Search for the cell housing the specified text and yield its (X, Y) center coordinate. 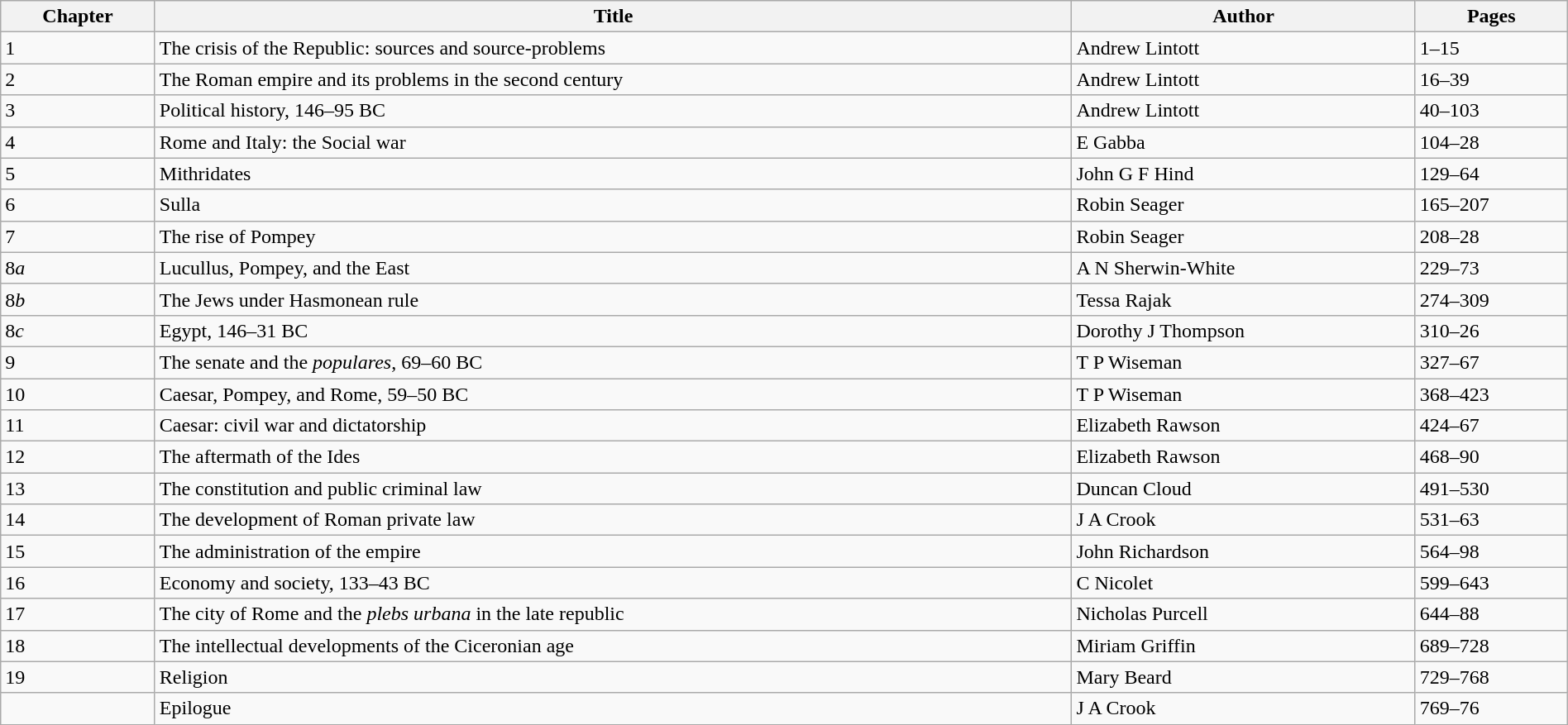
Rome and Italy: the Social war (614, 142)
424–67 (1491, 426)
Lucullus, Pompey, and the East (614, 268)
4 (78, 142)
6 (78, 205)
The development of Roman private law (614, 520)
14 (78, 520)
The administration of the empire (614, 551)
5 (78, 174)
Title (614, 17)
C Nicolet (1244, 583)
12 (78, 457)
Sulla (614, 205)
Caesar, Pompey, and Rome, 59–50 BC (614, 394)
165–207 (1491, 205)
19 (78, 677)
The Jews under Hasmonean rule (614, 299)
Mary Beard (1244, 677)
8b (78, 299)
7 (78, 236)
The intellectual developments of the Ciceronian age (614, 646)
8a (78, 268)
The city of Rome and the plebs urbana in the late republic (614, 614)
Nicholas Purcell (1244, 614)
Pages (1491, 17)
769–76 (1491, 708)
15 (78, 551)
310–26 (1491, 331)
17 (78, 614)
729–768 (1491, 677)
644–88 (1491, 614)
689–728 (1491, 646)
The aftermath of the Ides (614, 457)
Tessa Rajak (1244, 299)
Caesar: civil war and dictatorship (614, 426)
11 (78, 426)
Political history, 146–95 BC (614, 111)
599–643 (1491, 583)
18 (78, 646)
The crisis of the Republic: sources and source-problems (614, 48)
Miriam Griffin (1244, 646)
Dorothy J Thompson (1244, 331)
Economy and society, 133–43 BC (614, 583)
Duncan Cloud (1244, 489)
208–28 (1491, 236)
564–98 (1491, 551)
274–309 (1491, 299)
229–73 (1491, 268)
1–15 (1491, 48)
1 (78, 48)
John G F Hind (1244, 174)
9 (78, 362)
16–39 (1491, 79)
Chapter (78, 17)
13 (78, 489)
Religion (614, 677)
129–64 (1491, 174)
Author (1244, 17)
The senate and the populares, 69–60 BC (614, 362)
Mithridates (614, 174)
10 (78, 394)
368–423 (1491, 394)
The Roman empire and its problems in the second century (614, 79)
8c (78, 331)
The rise of Pompey (614, 236)
The constitution and public criminal law (614, 489)
Epilogue (614, 708)
2 (78, 79)
40–103 (1491, 111)
531–63 (1491, 520)
A N Sherwin-White (1244, 268)
E Gabba (1244, 142)
327–67 (1491, 362)
104–28 (1491, 142)
16 (78, 583)
John Richardson (1244, 551)
3 (78, 111)
468–90 (1491, 457)
Egypt, 146–31 BC (614, 331)
491–530 (1491, 489)
